From the cell containing the given text, extract its center point as [X, Y] coordinate. 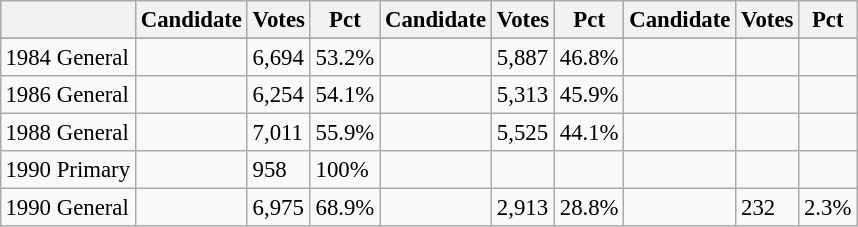
958 [278, 170]
6,975 [278, 208]
1990 General [68, 208]
44.1% [588, 133]
1988 General [68, 133]
2.3% [828, 208]
100% [344, 170]
28.8% [588, 208]
53.2% [344, 57]
1984 General [68, 57]
5,313 [524, 95]
232 [768, 208]
5,525 [524, 133]
6,254 [278, 95]
54.1% [344, 95]
46.8% [588, 57]
5,887 [524, 57]
68.9% [344, 208]
1986 General [68, 95]
6,694 [278, 57]
55.9% [344, 133]
1990 Primary [68, 170]
45.9% [588, 95]
2,913 [524, 208]
7,011 [278, 133]
